Scan for the cell matching the given text and deliver its [X, Y] coordinate at center. 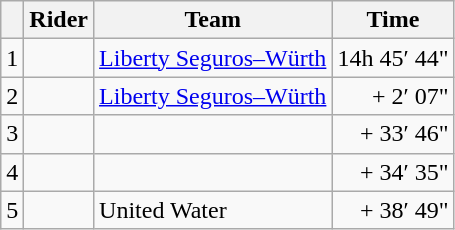
+ 2′ 07" [393, 96]
3 [12, 134]
+ 34′ 35" [393, 172]
Team [213, 20]
Rider [59, 20]
5 [12, 210]
1 [12, 58]
4 [12, 172]
14h 45′ 44" [393, 58]
2 [12, 96]
+ 38′ 49" [393, 210]
Time [393, 20]
United Water [213, 210]
+ 33′ 46" [393, 134]
